Return [x, y] of the center of cell containing provided text 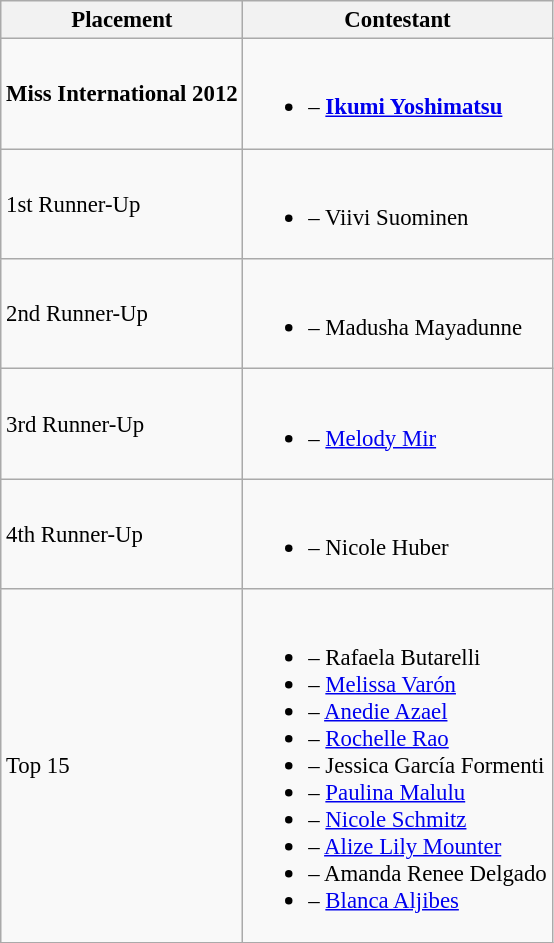
4th Runner-Up [122, 534]
– Madusha Mayadunne [398, 314]
– Viivi Suominen [398, 204]
Contestant [398, 20]
1st Runner-Up [122, 204]
3rd Runner-Up [122, 424]
– Ikumi Yoshimatsu [398, 94]
Top 15 [122, 766]
Miss International 2012 [122, 94]
2nd Runner-Up [122, 314]
– Nicole Huber [398, 534]
Placement [122, 20]
– Melody Mir [398, 424]
